Return the (x, y) coordinate for the center point of the cell that contains the specified text.  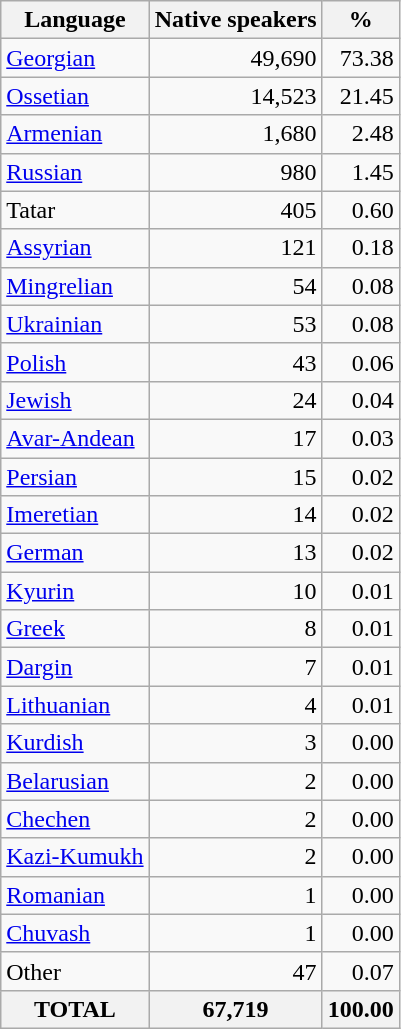
3 (236, 743)
Kurdish (75, 743)
Kazi-Kumukh (75, 857)
Russian (75, 172)
Imeretian (75, 515)
Georgian (75, 58)
1.45 (360, 172)
Lithuanian (75, 705)
Tatar (75, 210)
0.07 (360, 971)
100.00 (360, 1009)
73.38 (360, 58)
Chuvash (75, 933)
980 (236, 172)
7 (236, 667)
54 (236, 286)
Belarusian (75, 781)
13 (236, 553)
2.48 (360, 134)
Language (75, 20)
Greek (75, 629)
0.60 (360, 210)
Romanian (75, 895)
53 (236, 324)
67,719 (236, 1009)
49,690 (236, 58)
15 (236, 477)
Chechen (75, 819)
121 (236, 248)
TOTAL (75, 1009)
Persian (75, 477)
10 (236, 591)
Ossetian (75, 96)
Dargin (75, 667)
0.03 (360, 438)
1,680 (236, 134)
Mingrelian (75, 286)
8 (236, 629)
Native speakers (236, 20)
Assyrian (75, 248)
Ukrainian (75, 324)
Jewish (75, 400)
0.06 (360, 362)
German (75, 553)
Other (75, 971)
4 (236, 705)
24 (236, 400)
Avar-Andean (75, 438)
% (360, 20)
Armenian (75, 134)
0.04 (360, 400)
47 (236, 971)
17 (236, 438)
43 (236, 362)
14,523 (236, 96)
405 (236, 210)
14 (236, 515)
Kyurin (75, 591)
21.45 (360, 96)
Polish (75, 362)
0.18 (360, 248)
